For the text-containing cell, return its midpoint in [x, y] coordinate format. 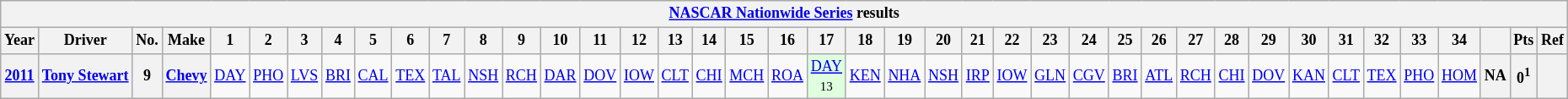
GLN [1050, 76]
32 [1382, 41]
34 [1460, 41]
Chevy [186, 76]
ATL [1159, 76]
11 [600, 41]
IRP [978, 76]
22 [1012, 41]
No. [147, 41]
Tony Stewart [85, 76]
2011 [20, 76]
25 [1125, 41]
28 [1232, 41]
17 [826, 41]
12 [639, 41]
3 [305, 41]
CGV [1089, 76]
13 [674, 41]
10 [560, 41]
DAY [230, 76]
1 [230, 41]
6 [411, 41]
KEN [865, 76]
18 [865, 41]
4 [339, 41]
16 [787, 41]
ROA [787, 76]
DAR [560, 76]
26 [1159, 41]
30 [1309, 41]
Make [186, 41]
15 [747, 41]
DAY13 [826, 76]
33 [1420, 41]
Ref [1553, 41]
KAN [1309, 76]
7 [447, 41]
MCH [747, 76]
01 [1524, 76]
CAL [373, 76]
Driver [85, 41]
LVS [305, 76]
14 [709, 41]
NA [1496, 76]
31 [1345, 41]
27 [1196, 41]
8 [484, 41]
Pts [1524, 41]
NHA [905, 76]
23 [1050, 41]
20 [944, 41]
29 [1269, 41]
5 [373, 41]
21 [978, 41]
19 [905, 41]
NASCAR Nationwide Series results [784, 14]
24 [1089, 41]
Year [20, 41]
HOM [1460, 76]
TAL [447, 76]
2 [268, 41]
